For the text-containing cell, return its midpoint in [x, y] coordinate format. 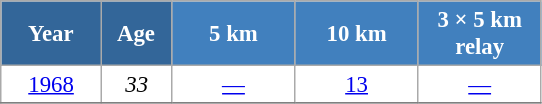
33 [136, 85]
13 [356, 85]
Age [136, 34]
3 × 5 km relay [480, 34]
10 km [356, 34]
1968 [52, 85]
5 km [234, 34]
Year [52, 34]
